From the cell containing the given text, extract its center point as [X, Y] coordinate. 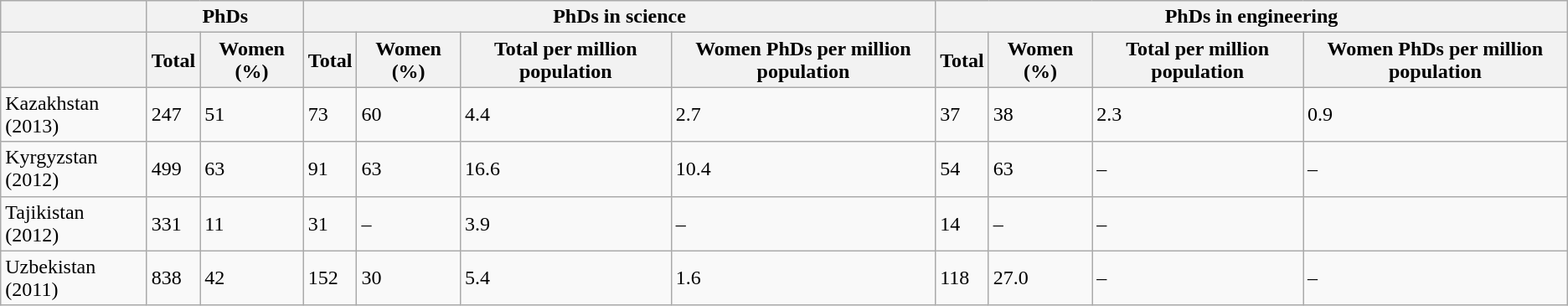
51 [252, 114]
16.6 [565, 169]
1.6 [803, 278]
0.9 [1436, 114]
11 [252, 223]
27.0 [1040, 278]
4.4 [565, 114]
91 [330, 169]
73 [330, 114]
10.4 [803, 169]
838 [173, 278]
42 [252, 278]
Kyrgyzstan (2012) [74, 169]
247 [173, 114]
Tajikistan (2012) [74, 223]
Uzbekistan(2011) [74, 278]
31 [330, 223]
152 [330, 278]
118 [962, 278]
PhDs in engineering [1251, 17]
37 [962, 114]
331 [173, 223]
Kazakhstan (2013) [74, 114]
54 [962, 169]
2.7 [803, 114]
2.3 [1198, 114]
PhDs in science [619, 17]
5.4 [565, 278]
PhDs [224, 17]
30 [409, 278]
499 [173, 169]
60 [409, 114]
14 [962, 223]
3.9 [565, 223]
38 [1040, 114]
